Locate the cell with the specified text and output its (x, y) center coordinate. 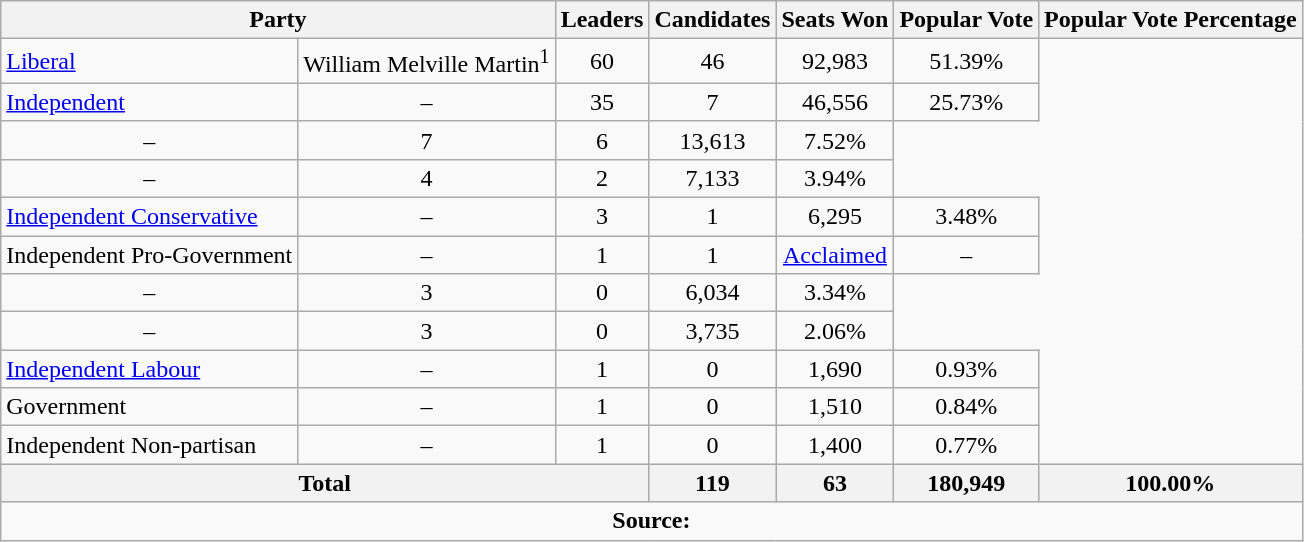
Source: (652, 521)
Liberal (150, 62)
1,400 (835, 445)
4 (426, 178)
6,295 (835, 217)
63 (835, 483)
Popular Vote Percentage (1170, 20)
7,133 (712, 178)
Independent Labour (150, 369)
Party (278, 20)
3,735 (712, 331)
Independent (150, 102)
6 (602, 140)
92,983 (835, 62)
2.06% (835, 331)
0.93% (966, 369)
Acclaimed (835, 255)
7.52% (835, 140)
Popular Vote (966, 20)
46 (712, 62)
3.48% (966, 217)
46,556 (835, 102)
13,613 (712, 140)
0.77% (966, 445)
Independent Non-partisan (150, 445)
Government (150, 407)
William Melville Martin1 (426, 62)
1,510 (835, 407)
6,034 (712, 293)
Independent Pro-Government (150, 255)
Leaders (602, 20)
3.34% (835, 293)
Independent Conservative (150, 217)
2 (602, 178)
25.73% (966, 102)
51.39% (966, 62)
100.00% (1170, 483)
180,949 (966, 483)
Total (325, 483)
1,690 (835, 369)
Candidates (712, 20)
35 (602, 102)
60 (602, 62)
119 (712, 483)
0.84% (966, 407)
3.94% (835, 178)
Seats Won (835, 20)
